Output the (X, Y) coordinate of the center of the cell containing the given text.  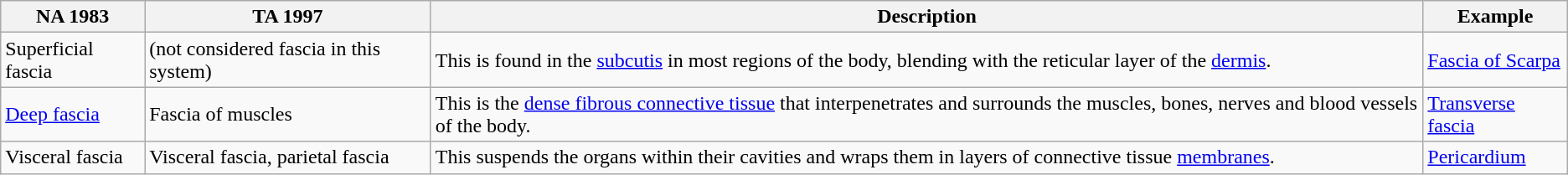
Fascia of muscles (288, 114)
Fascia of Scarpa (1495, 60)
NA 1983 (73, 17)
Deep fascia (73, 114)
This suspends the organs within their cavities and wraps them in layers of connective tissue membranes. (926, 157)
Superficial fascia (73, 60)
This is found in the subcutis in most regions of the body, blending with the reticular layer of the dermis. (926, 60)
Pericardium (1495, 157)
Description (926, 17)
Visceral fascia, parietal fascia (288, 157)
TA 1997 (288, 17)
Transverse fascia (1495, 114)
This is the dense fibrous connective tissue that interpenetrates and surrounds the muscles, bones, nerves and blood vessels of the body. (926, 114)
(not considered fascia in this system) (288, 60)
Example (1495, 17)
Visceral fascia (73, 157)
